Pinpoint the cell where the given text exists, returning its [x, y] midpoint coordinate. 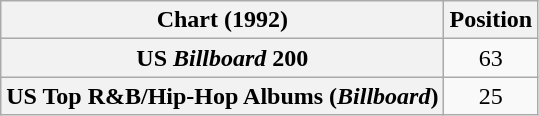
25 [491, 96]
63 [491, 58]
US Billboard 200 [222, 58]
Position [491, 20]
Chart (1992) [222, 20]
US Top R&B/Hip-Hop Albums (Billboard) [222, 96]
